For the text-containing cell, return its midpoint in [X, Y] coordinate format. 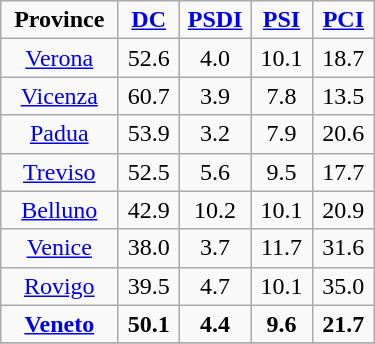
Verona [60, 58]
60.7 [149, 96]
18.7 [343, 58]
39.5 [149, 286]
11.7 [282, 248]
3.9 [216, 96]
7.9 [282, 134]
42.9 [149, 210]
20.6 [343, 134]
PCI [343, 20]
Venice [60, 248]
4.7 [216, 286]
7.8 [282, 96]
9.5 [282, 172]
Veneto [60, 324]
31.6 [343, 248]
52.5 [149, 172]
50.1 [149, 324]
Province [60, 20]
17.7 [343, 172]
PSI [282, 20]
10.2 [216, 210]
Vicenza [60, 96]
9.6 [282, 324]
5.6 [216, 172]
Treviso [60, 172]
Padua [60, 134]
20.9 [343, 210]
4.0 [216, 58]
13.5 [343, 96]
3.7 [216, 248]
3.2 [216, 134]
21.7 [343, 324]
35.0 [343, 286]
53.9 [149, 134]
DC [149, 20]
4.4 [216, 324]
38.0 [149, 248]
Belluno [60, 210]
Rovigo [60, 286]
PSDI [216, 20]
52.6 [149, 58]
